Find where the given text appears and provide that cell's center as (x, y) coordinate. 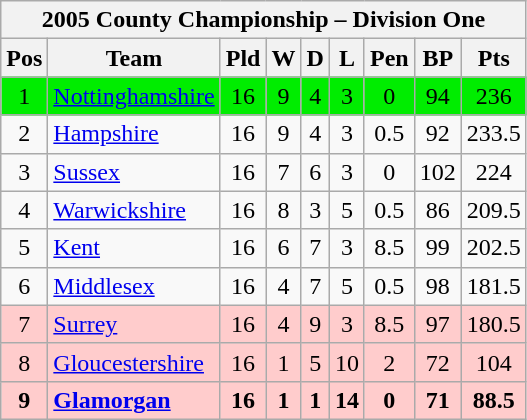
88.5 (494, 400)
Sussex (134, 172)
L (346, 58)
Hampshire (134, 134)
94 (438, 96)
Pts (494, 58)
Pld (243, 58)
Pen (389, 58)
97 (438, 324)
71 (438, 400)
Team (134, 58)
W (284, 58)
BP (438, 58)
236 (494, 96)
98 (438, 286)
D (315, 58)
209.5 (494, 210)
86 (438, 210)
102 (438, 172)
Glamorgan (134, 400)
14 (346, 400)
Pos (24, 58)
2005 County Championship – Division One (264, 20)
233.5 (494, 134)
Warwickshire (134, 210)
72 (438, 362)
104 (494, 362)
224 (494, 172)
92 (438, 134)
181.5 (494, 286)
10 (346, 362)
Kent (134, 248)
Surrey (134, 324)
202.5 (494, 248)
Gloucestershire (134, 362)
Nottinghamshire (134, 96)
180.5 (494, 324)
99 (438, 248)
Middlesex (134, 286)
